Identify which cell holds the provided text, then report its (x, y) central coordinate. 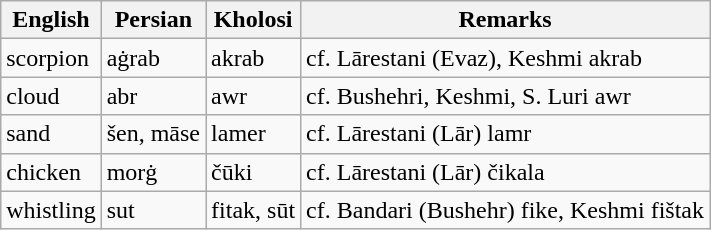
sut (153, 210)
whistling (51, 210)
sand (51, 134)
cloud (51, 96)
akrab (254, 58)
abr (153, 96)
čūki (254, 172)
morġ (153, 172)
fitak, sūt (254, 210)
cf. Bandari (Bushehr) fike, Keshmi fištak (506, 210)
Persian (153, 20)
Remarks (506, 20)
aġrab (153, 58)
lamer (254, 134)
šen, māse (153, 134)
Kholosi (254, 20)
scorpion (51, 58)
cf. Lārestani (Lār) čikala (506, 172)
cf. Lārestani (Lār) lamr (506, 134)
awr (254, 96)
cf. Bushehri, Keshmi, S. Luri awr (506, 96)
chicken (51, 172)
English (51, 20)
cf. Lārestani (Evaz), Keshmi akrab (506, 58)
